Detect which cell encompasses the target text, then output its (X, Y) center coordinate. 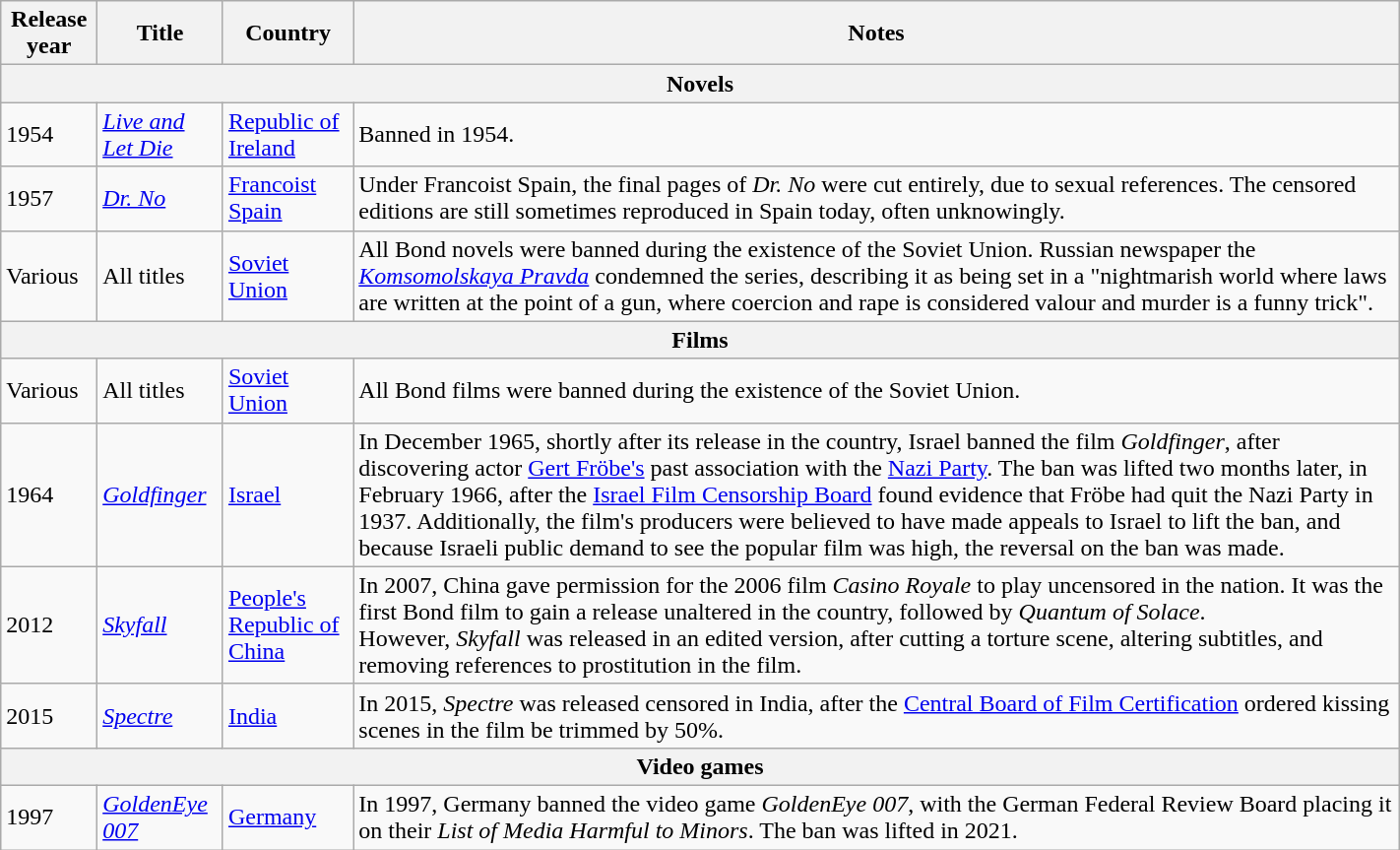
Goldfinger (160, 494)
Banned in 1954. (876, 134)
1964 (49, 494)
Notes (876, 33)
Francoist Spain (287, 199)
1957 (49, 199)
Live and Let Die (160, 134)
Spectre (160, 715)
Video games (700, 766)
In 2015, Spectre was released censored in India, after the Central Board of Film Certification ordered kissing scenes in the film be trimmed by 50%. (876, 715)
Skyfall (160, 624)
2012 (49, 624)
Republic of Ireland (287, 134)
1954 (49, 134)
People's Republic of China (287, 624)
Films (700, 340)
Novels (700, 84)
1997 (49, 817)
Israel (287, 494)
Title (160, 33)
All Bond films were banned during the existence of the Soviet Union. (876, 390)
Dr. No (160, 199)
GoldenEye 007 (160, 817)
Country (287, 33)
Release year (49, 33)
2015 (49, 715)
Germany (287, 817)
India (287, 715)
